Search for the cell housing the specified text and yield its (x, y) center coordinate. 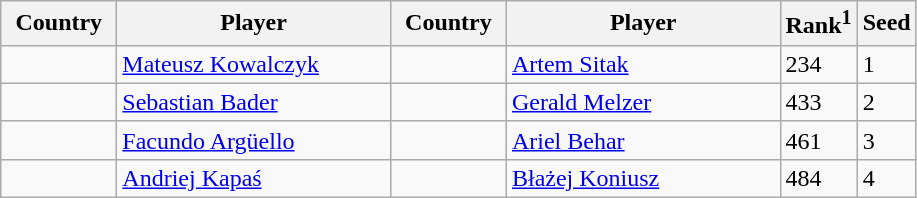
3 (886, 140)
484 (818, 178)
1 (886, 64)
Andriej Kapaś (254, 178)
Rank1 (818, 24)
Sebastian Bader (254, 102)
Błażej Koniusz (643, 178)
Gerald Melzer (643, 102)
2 (886, 102)
Ariel Behar (643, 140)
4 (886, 178)
461 (818, 140)
Facundo Argüello (254, 140)
234 (818, 64)
433 (818, 102)
Seed (886, 24)
Mateusz Kowalczyk (254, 64)
Artem Sitak (643, 64)
